Pinpoint the cell where the given text exists, returning its [x, y] midpoint coordinate. 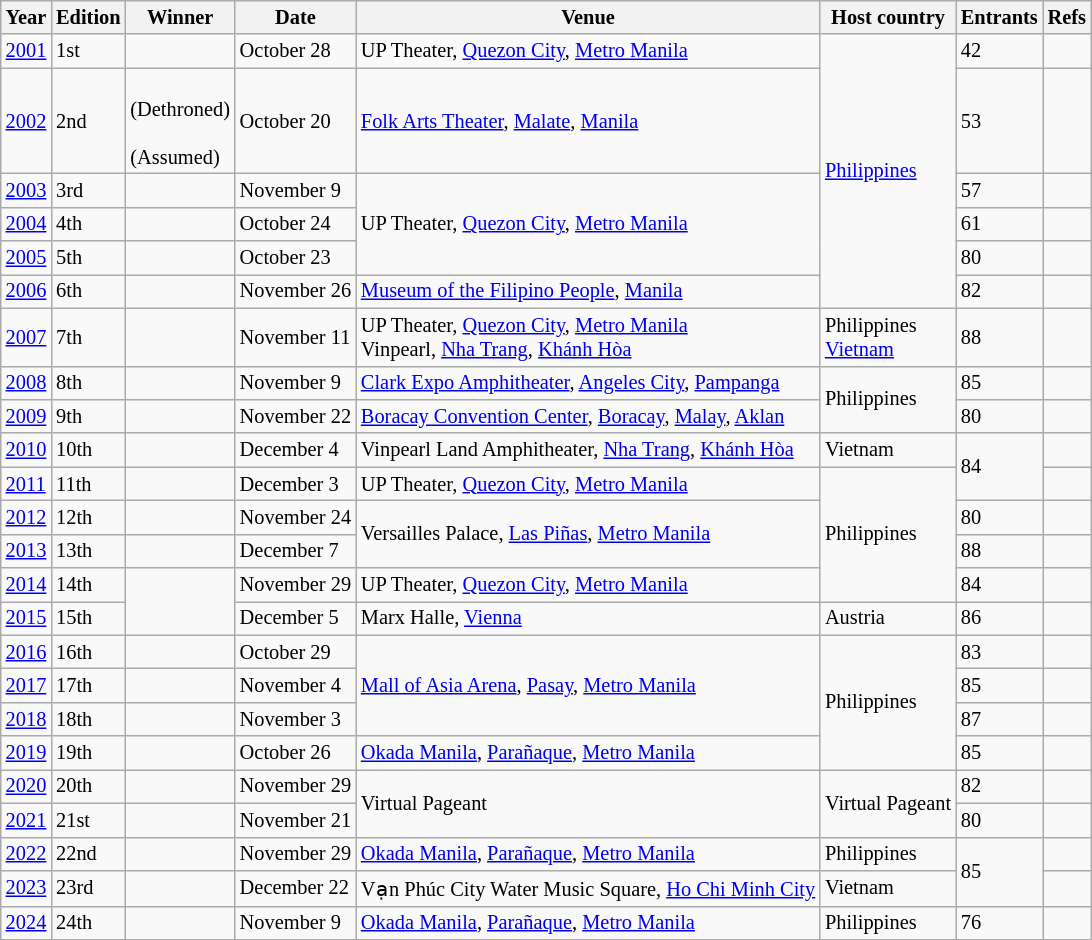
53 [1000, 121]
2011 [26, 484]
December 7 [296, 551]
87 [1000, 719]
7th [88, 337]
11th [88, 484]
8th [88, 383]
83 [1000, 652]
2015 [26, 618]
Edition [88, 17]
2022 [26, 854]
Folk Arts Theater, Malate, Manila [588, 121]
Refs [1067, 17]
42 [1000, 51]
2018 [26, 719]
9th [88, 416]
2007 [26, 337]
14th [88, 585]
November 21 [296, 820]
Museum of the Filipino People, Manila [588, 291]
October 29 [296, 652]
6th [88, 291]
December 3 [296, 484]
November 11 [296, 337]
Date [296, 17]
2014 [26, 585]
10th [88, 450]
October 28 [296, 51]
November 3 [296, 719]
2009 [26, 416]
Host country [888, 17]
20th [88, 786]
Venue [588, 17]
2021 [26, 820]
UP Theater, Quezon City, Metro ManilaVinpearl, Nha Trang, Khánh Hòa [588, 337]
Austria [888, 618]
November 22 [296, 416]
November 26 [296, 291]
October 20 [296, 121]
2002 [26, 121]
(Dethroned)(Assumed) [180, 121]
5th [88, 258]
November 4 [296, 685]
2001 [26, 51]
19th [88, 753]
13th [88, 551]
2nd [88, 121]
3rd [88, 190]
16th [88, 652]
2019 [26, 753]
November 24 [296, 517]
December 4 [296, 450]
15th [88, 618]
Clark Expo Amphitheater, Angeles City, Pampanga [588, 383]
76 [1000, 923]
2005 [26, 258]
Vạn Phúc City Water Music Square, Ho Chi Minh City [588, 888]
Boracay Convention Center, Boracay, Malay, Aklan [588, 416]
57 [1000, 190]
18th [88, 719]
2017 [26, 685]
December 5 [296, 618]
24th [88, 923]
61 [1000, 224]
Marx Halle, Vienna [588, 618]
2003 [26, 190]
17th [88, 685]
Versailles Palace, Las Piñas, Metro Manila [588, 534]
Entrants [1000, 17]
2013 [26, 551]
2010 [26, 450]
2016 [26, 652]
Philippines Vietnam [888, 337]
23rd [88, 888]
December 22 [296, 888]
2012 [26, 517]
Winner [180, 17]
12th [88, 517]
October 23 [296, 258]
2024 [26, 923]
2004 [26, 224]
2020 [26, 786]
October 24 [296, 224]
2023 [26, 888]
2008 [26, 383]
1st [88, 51]
22nd [88, 854]
21st [88, 820]
2006 [26, 291]
Year [26, 17]
Mall of Asia Arena, Pasay, Metro Manila [588, 686]
October 26 [296, 753]
86 [1000, 618]
4th [88, 224]
Vinpearl Land Amphitheater, Nha Trang, Khánh Hòa [588, 450]
